Output the [X, Y] coordinate of the center of the cell containing the given text.  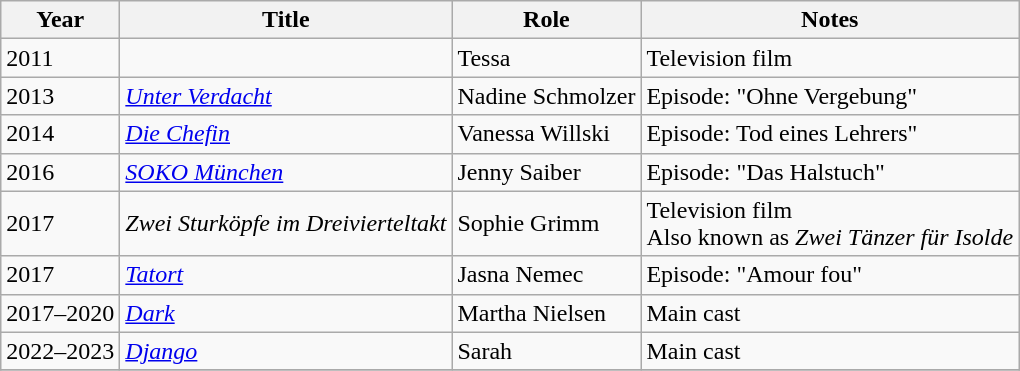
Sarah [546, 351]
Jasna Nemec [546, 275]
Television filmAlso known as Zwei Tänzer für Isolde [830, 224]
2013 [60, 96]
2014 [60, 134]
Die Chefin [286, 134]
2016 [60, 172]
Zwei Sturköpfe im Dreivierteltakt [286, 224]
SOKO München [286, 172]
Martha Nielsen [546, 313]
Role [546, 20]
Vanessa Willski [546, 134]
Episode: Tod eines Lehrers" [830, 134]
Tatort [286, 275]
Sophie Grimm [546, 224]
Episode: "Das Halstuch" [830, 172]
Django [286, 351]
Television film [830, 58]
2011 [60, 58]
Episode: "Amour fou" [830, 275]
Jenny Saiber [546, 172]
Episode: "Ohne Vergebung" [830, 96]
Unter Verdacht [286, 96]
Notes [830, 20]
Title [286, 20]
2022–2023 [60, 351]
2017–2020 [60, 313]
Tessa [546, 58]
Dark [286, 313]
Nadine Schmolzer [546, 96]
Year [60, 20]
